Scan for the cell matching the given text and deliver its [X, Y] coordinate at center. 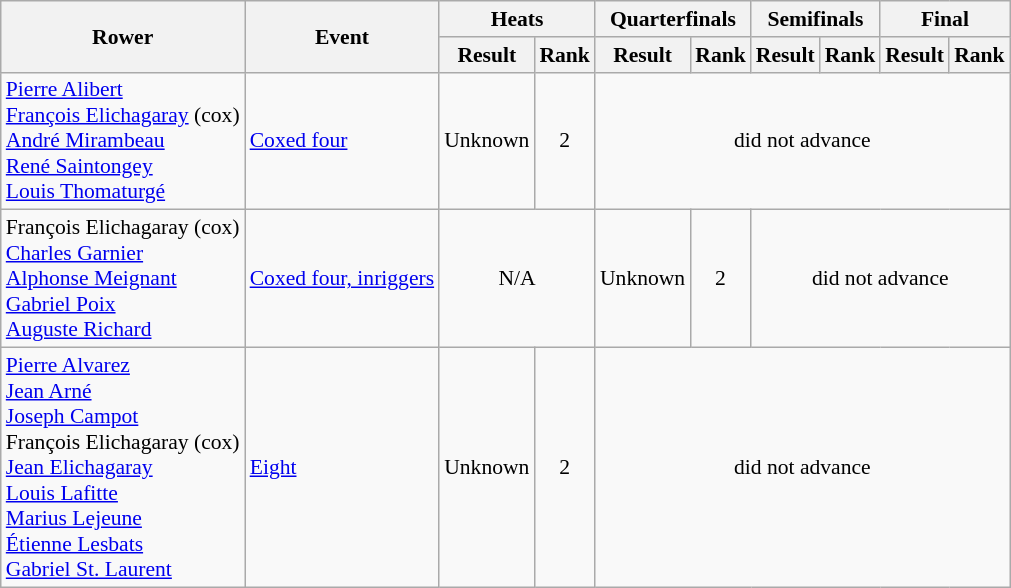
François Elichagaray (cox) Charles Garnier Alphonse Meignant Gabriel Poix Auguste Richard [123, 279]
N/A [517, 279]
Event [342, 36]
Semifinals [816, 19]
Pierre Alvarez Jean Arné Joseph Campot François Elichagaray (cox) Jean Elichagaray Louis Lafitte Marius Lejeune Étienne Lesbats Gabriel St. Laurent [123, 468]
Rower [123, 36]
Final [944, 19]
Eight [342, 468]
Pierre Alibert François Elichagaray (cox) André Mirambeau René Saintongey Louis Thomaturgé [123, 141]
Heats [517, 19]
Quarterfinals [673, 19]
Coxed four, inriggers [342, 279]
Coxed four [342, 141]
